Return the (x, y) coordinate for the center point of the cell that contains the specified text.  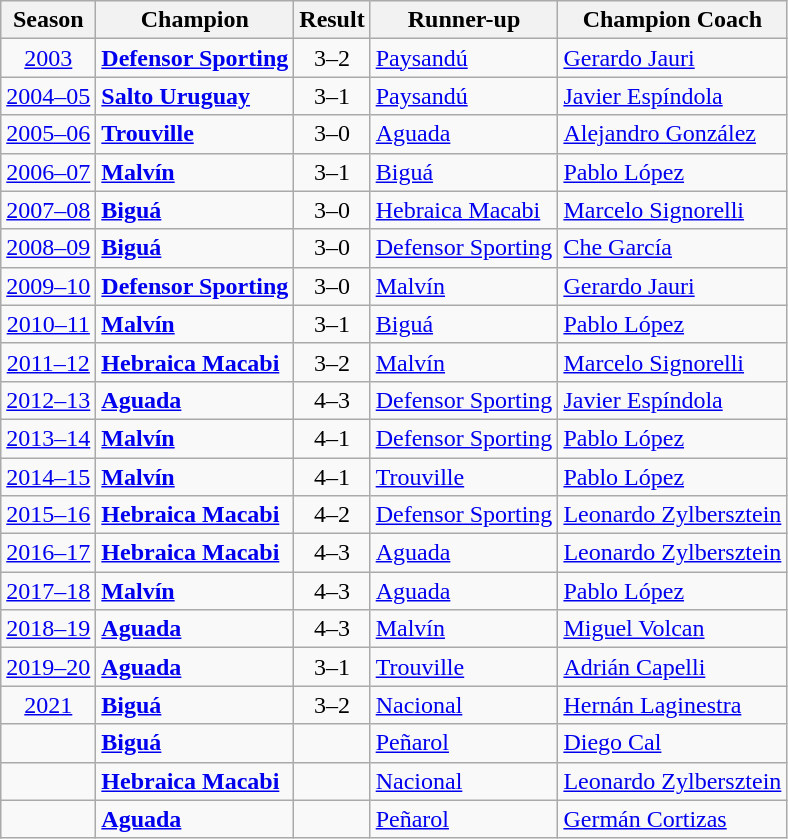
2012–13 (48, 400)
2011–12 (48, 362)
2004–05 (48, 96)
2007–08 (48, 210)
Runner-up (464, 20)
Champion Coach (672, 20)
2019–20 (48, 667)
Miguel Volcan (672, 629)
2017–18 (48, 591)
Germán Cortizas (672, 819)
2018–19 (48, 629)
2005–06 (48, 134)
Adrián Capelli (672, 667)
Hernán Laginestra (672, 705)
2016–17 (48, 553)
Result (332, 20)
2010–11 (48, 324)
2003 (48, 58)
2021 (48, 705)
2014–15 (48, 477)
2009–10 (48, 286)
2015–16 (48, 515)
Champion (195, 20)
2008–09 (48, 248)
2013–14 (48, 438)
4–2 (332, 515)
Diego Cal (672, 743)
Che García (672, 248)
Salto Uruguay (195, 96)
2006–07 (48, 172)
Alejandro González (672, 134)
Season (48, 20)
